Detect which cell encompasses the target text, then output its (X, Y) center coordinate. 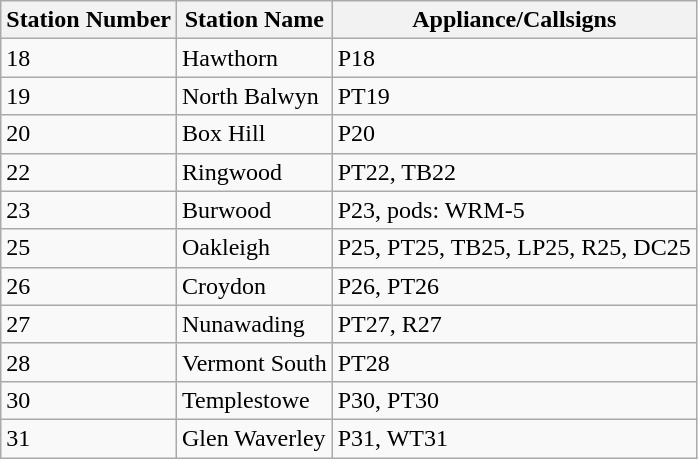
28 (89, 362)
Station Name (254, 20)
P23, pods: WRM-5 (514, 210)
18 (89, 58)
27 (89, 324)
Templestowe (254, 400)
Ringwood (254, 172)
22 (89, 172)
Burwood (254, 210)
P20 (514, 134)
20 (89, 134)
Box Hill (254, 134)
31 (89, 438)
23 (89, 210)
PT28 (514, 362)
Hawthorn (254, 58)
Station Number (89, 20)
25 (89, 248)
P30, PT30 (514, 400)
Oakleigh (254, 248)
Glen Waverley (254, 438)
Vermont South (254, 362)
Nunawading (254, 324)
P25, PT25, TB25, LP25, R25, DC25 (514, 248)
Croydon (254, 286)
Appliance/Callsigns (514, 20)
P26, PT26 (514, 286)
PT27, R27 (514, 324)
26 (89, 286)
North Balwyn (254, 96)
19 (89, 96)
30 (89, 400)
PT22, TB22 (514, 172)
P18 (514, 58)
PT19 (514, 96)
P31, WT31 (514, 438)
